Output the [x, y] coordinate of the center of the cell containing the given text.  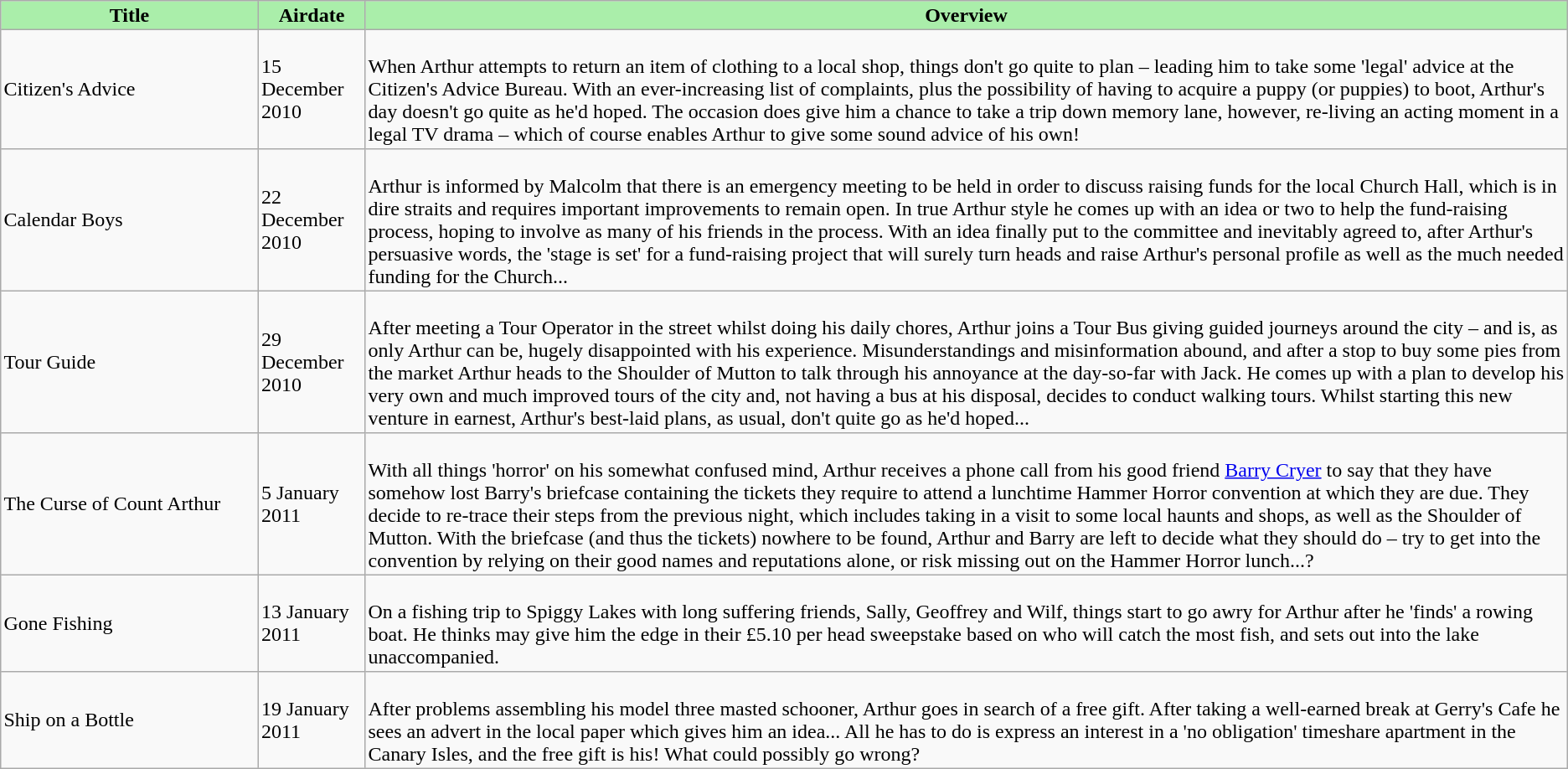
29 December 2010 [312, 362]
15 December 2010 [312, 89]
19 January 2011 [312, 720]
22 December 2010 [312, 220]
Tour Guide [130, 362]
Overview [967, 15]
13 January 2011 [312, 623]
Airdate [312, 15]
5 January 2011 [312, 504]
Title [130, 15]
Ship on a Bottle [130, 720]
Calendar Boys [130, 220]
Gone Fishing [130, 623]
Citizen's Advice [130, 89]
The Curse of Count Arthur [130, 504]
